Return the (x, y) coordinate for the center point of the cell that contains the specified text.  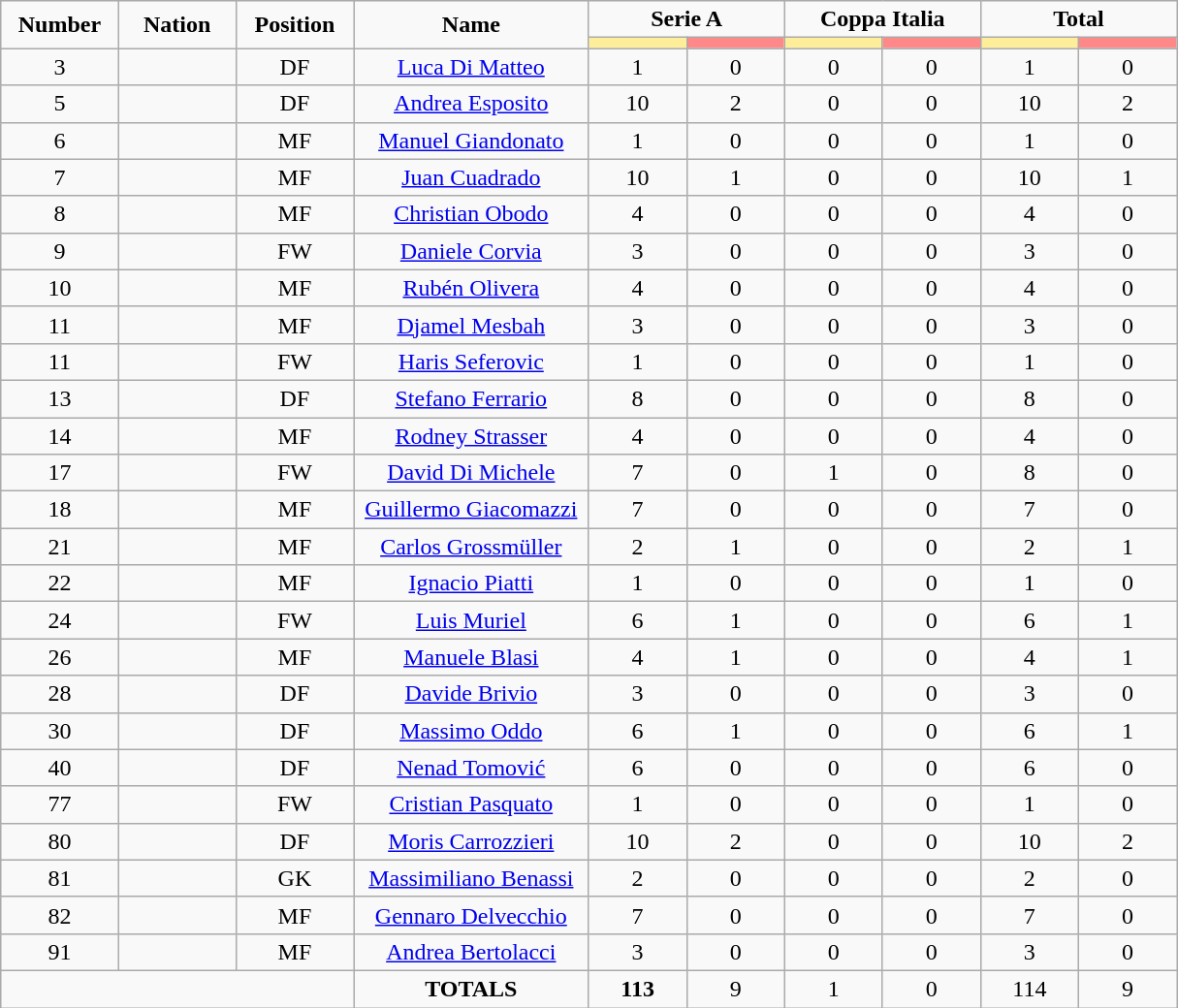
Rodney Strasser (471, 435)
Djamel Mesbah (471, 325)
Guillermo Giacomazzi (471, 510)
80 (60, 841)
GK (295, 878)
Nenad Tomović (471, 768)
26 (60, 657)
Luis Muriel (471, 620)
Ignacio Piatti (471, 583)
5 (60, 104)
28 (60, 694)
114 (1030, 989)
Carlos Grossmüller (471, 547)
Number (60, 25)
Coppa Italia (882, 19)
TOTALS (471, 989)
Daniele Corvia (471, 251)
18 (60, 510)
David Di Michele (471, 473)
Total (1078, 19)
Cristian Pasquato (471, 804)
82 (60, 915)
77 (60, 804)
Rubén Olivera (471, 288)
Haris Seferovic (471, 362)
Christian Obodo (471, 214)
Name (471, 25)
Andrea Esposito (471, 104)
14 (60, 435)
113 (638, 989)
Manuel Giandonato (471, 141)
Davide Brivio (471, 694)
Stefano Ferrario (471, 398)
Moris Carrozzieri (471, 841)
Andrea Bertolacci (471, 952)
Serie A (686, 19)
22 (60, 583)
81 (60, 878)
Luca Di Matteo (471, 67)
30 (60, 731)
Massimo Oddo (471, 731)
17 (60, 473)
91 (60, 952)
13 (60, 398)
Gennaro Delvecchio (471, 915)
40 (60, 768)
24 (60, 620)
Position (295, 25)
Massimiliano Benassi (471, 878)
Nation (176, 25)
21 (60, 547)
Manuele Blasi (471, 657)
Juan Cuadrado (471, 177)
